Return the (x, y) coordinate for the center point of the cell that contains the specified text.  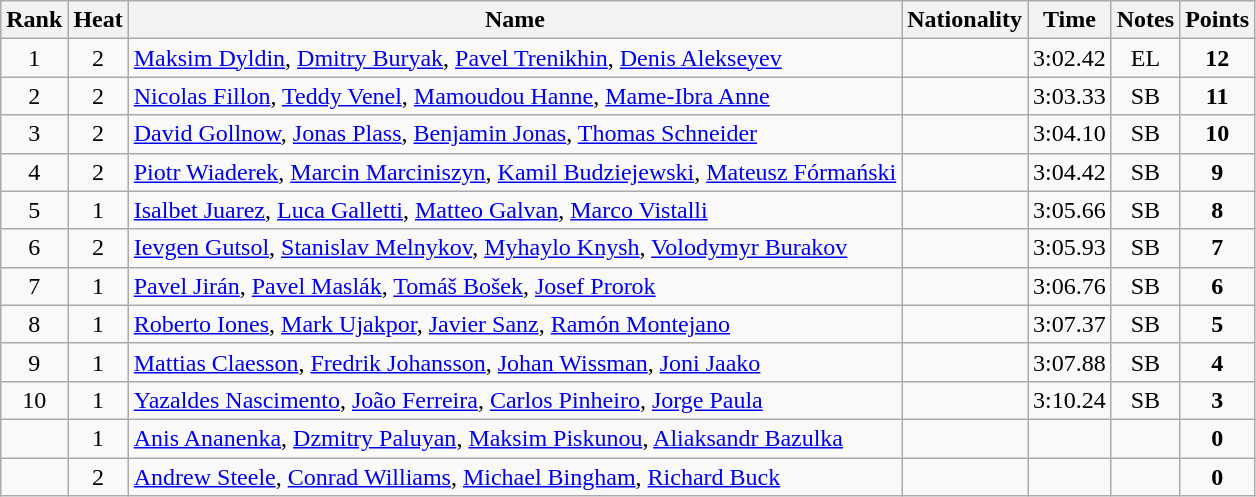
3:02.42 (1070, 58)
Isalbet Juarez, Luca Galletti, Matteo Galvan, Marco Vistalli (515, 210)
Nicolas Fillon, Teddy Venel, Mamoudou Hanne, Mame-Ibra Anne (515, 96)
Time (1070, 20)
Yazaldes Nascimento, João Ferreira, Carlos Pinheiro, Jorge Paula (515, 400)
12 (1218, 58)
3:03.33 (1070, 96)
Maksim Dyldin, Dmitry Buryak, Pavel Trenikhin, Denis Alekseyev (515, 58)
3:10.24 (1070, 400)
Ievgen Gutsol, Stanislav Melnykov, Myhaylo Knysh, Volodymyr Burakov (515, 248)
Roberto Iones, Mark Ujakpor, Javier Sanz, Ramón Montejano (515, 324)
Mattias Claesson, Fredrik Johansson, Johan Wissman, Joni Jaako (515, 362)
Name (515, 20)
Piotr Wiaderek, Marcin Marciniszyn, Kamil Budziejewski, Mateusz Fórmański (515, 172)
11 (1218, 96)
Rank (34, 20)
3:07.37 (1070, 324)
Notes (1145, 20)
Anis Ananenka, Dzmitry Paluyan, Maksim Piskunou, Aliaksandr Bazulka (515, 438)
3:05.93 (1070, 248)
3:04.10 (1070, 134)
3:04.42 (1070, 172)
Points (1218, 20)
Andrew Steele, Conrad Williams, Michael Bingham, Richard Buck (515, 477)
Nationality (965, 20)
EL (1145, 58)
Pavel Jirán, Pavel Maslák, Tomáš Bošek, Josef Prorok (515, 286)
3:05.66 (1070, 210)
3:06.76 (1070, 286)
3:07.88 (1070, 362)
David Gollnow, Jonas Plass, Benjamin Jonas, Thomas Schneider (515, 134)
Heat (98, 20)
